From the cell containing the given text, extract its center point as (x, y) coordinate. 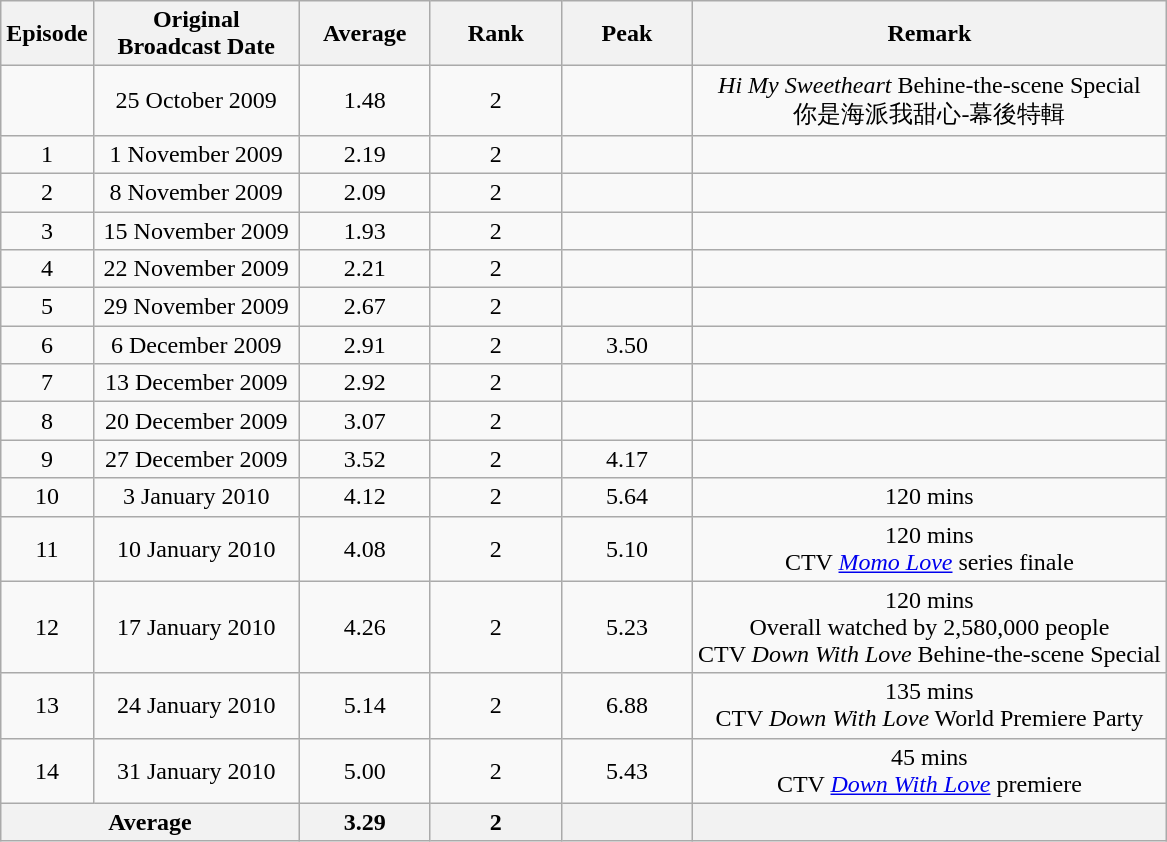
120 minsCTV Momo Love series finale (929, 548)
45 minsCTV Down With Love premiere (929, 770)
1 November 2009 (196, 154)
Peak (626, 34)
3.50 (626, 345)
24 January 2010 (196, 706)
11 (47, 548)
2.21 (364, 269)
14 (47, 770)
2.92 (364, 383)
Remark (929, 34)
29 November 2009 (196, 307)
4.26 (364, 627)
120 mins (929, 497)
6 December 2009 (196, 345)
1.48 (364, 101)
22 November 2009 (196, 269)
8 (47, 421)
8 November 2009 (196, 192)
25 October 2009 (196, 101)
135 minsCTV Down With Love World Premiere Party (929, 706)
12 (47, 627)
Hi My Sweetheart Behine-the-scene Special你是海派我甜心-幕後特輯 (929, 101)
Original Broadcast Date (196, 34)
17 January 2010 (196, 627)
4 (47, 269)
5.23 (626, 627)
5.64 (626, 497)
4.08 (364, 548)
3.52 (364, 459)
3 (47, 231)
13 December 2009 (196, 383)
3 January 2010 (196, 497)
6.88 (626, 706)
2.91 (364, 345)
3.07 (364, 421)
6 (47, 345)
Episode (47, 34)
5.00 (364, 770)
15 November 2009 (196, 231)
13 (47, 706)
10 (47, 497)
27 December 2009 (196, 459)
2.09 (364, 192)
1 (47, 154)
20 December 2009 (196, 421)
4.12 (364, 497)
31 January 2010 (196, 770)
5.14 (364, 706)
2.67 (364, 307)
5.43 (626, 770)
Rank (496, 34)
9 (47, 459)
3.29 (364, 822)
5 (47, 307)
120 minsOverall watched by 2,580,000 peopleCTV Down With Love Behine-the-scene Special (929, 627)
2.19 (364, 154)
10 January 2010 (196, 548)
1.93 (364, 231)
4.17 (626, 459)
5.10 (626, 548)
7 (47, 383)
